Provide the (X, Y) coordinate of the cell's center where the given text is located.  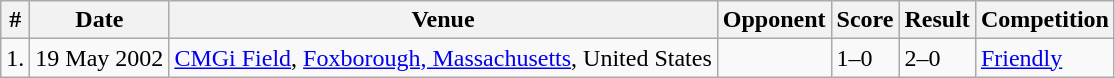
Friendly (1044, 58)
CMGi Field, Foxborough, Massachusetts, United States (443, 58)
Opponent (774, 20)
2–0 (937, 58)
Venue (443, 20)
1–0 (865, 58)
Competition (1044, 20)
19 May 2002 (100, 58)
1. (16, 58)
Date (100, 20)
# (16, 20)
Score (865, 20)
Result (937, 20)
